Provide the (X, Y) coordinate of the cell's center where the given text is located.  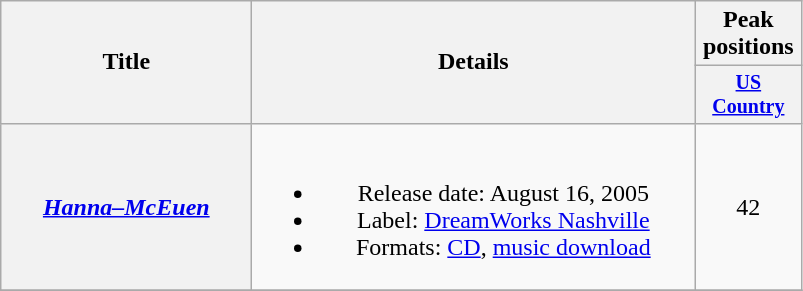
Details (474, 62)
42 (748, 206)
Release date: August 16, 2005Label: DreamWorks NashvilleFormats: CD, music download (474, 206)
Title (126, 62)
Peak positions (748, 34)
US Country (748, 94)
Hanna–McEuen (126, 206)
